Output the (x, y) coordinate of the center of the cell containing the given text.  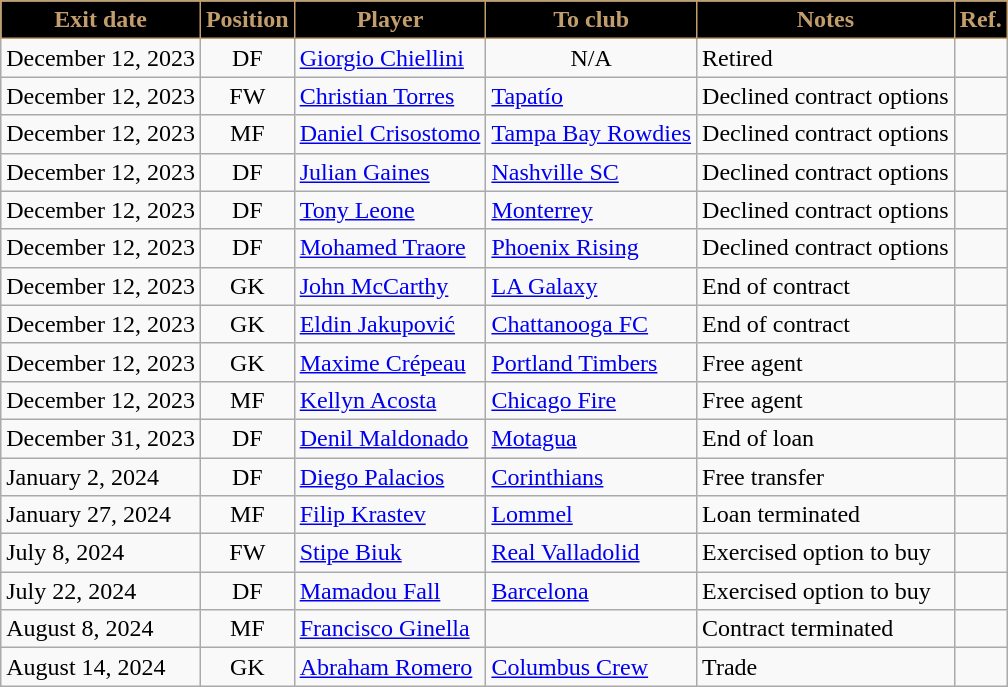
July 8, 2024 (101, 553)
Contract terminated (826, 629)
Mamadou Fall (390, 591)
Loan terminated (826, 515)
Motagua (592, 438)
Phoenix Rising (592, 248)
Julian Gaines (390, 172)
Real Valladolid (592, 553)
Chattanooga FC (592, 324)
Tampa Bay Rowdies (592, 134)
Nashville SC (592, 172)
December 31, 2023 (101, 438)
Monterrey (592, 210)
Position (247, 20)
Christian Torres (390, 96)
Portland Timbers (592, 362)
Eldin Jakupović (390, 324)
Tapatío (592, 96)
Tony Leone (390, 210)
End of loan (826, 438)
Player (390, 20)
Denil Maldonado (390, 438)
August 8, 2024 (101, 629)
To club (592, 20)
Francisco Ginella (390, 629)
LA Galaxy (592, 286)
Exit date (101, 20)
John McCarthy (390, 286)
Abraham Romero (390, 667)
January 2, 2024 (101, 477)
Chicago Fire (592, 400)
January 27, 2024 (101, 515)
Columbus Crew (592, 667)
Diego Palacios (390, 477)
Filip Krastev (390, 515)
Corinthians (592, 477)
Lommel (592, 515)
N/A (592, 58)
July 22, 2024 (101, 591)
Giorgio Chiellini (390, 58)
Daniel Crisostomo (390, 134)
Maxime Crépeau (390, 362)
Ref. (980, 20)
Trade (826, 667)
Retired (826, 58)
Stipe Biuk (390, 553)
Kellyn Acosta (390, 400)
Notes (826, 20)
August 14, 2024 (101, 667)
Barcelona (592, 591)
Free transfer (826, 477)
Mohamed Traore (390, 248)
